Provide the (x, y) coordinate of the cell's center where the given text is located.  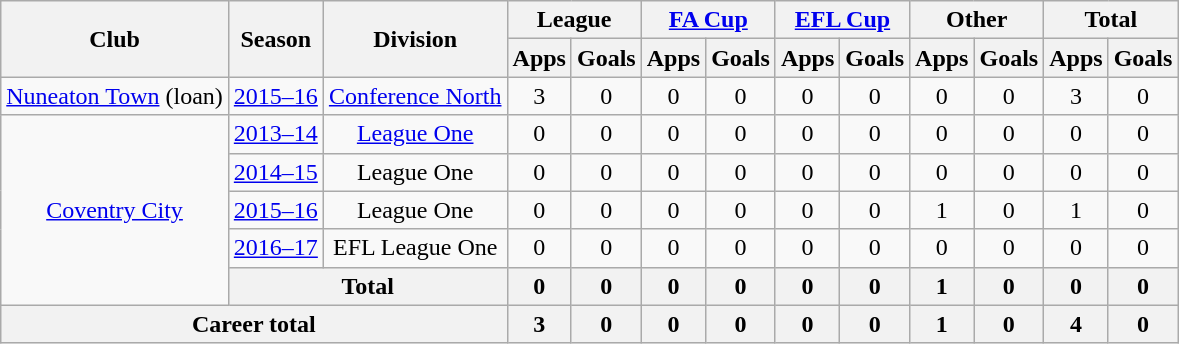
EFL League One (415, 248)
2016–17 (276, 248)
League (574, 20)
Other (977, 20)
Division (415, 39)
Career total (254, 324)
FA Cup (708, 20)
Coventry City (115, 210)
4 (1076, 324)
Season (276, 39)
EFL Cup (842, 20)
Club (115, 39)
Conference North (415, 96)
2013–14 (276, 134)
2014–15 (276, 172)
Nuneaton Town (loan) (115, 96)
